Locate the cell with the specified text and output its (X, Y) center coordinate. 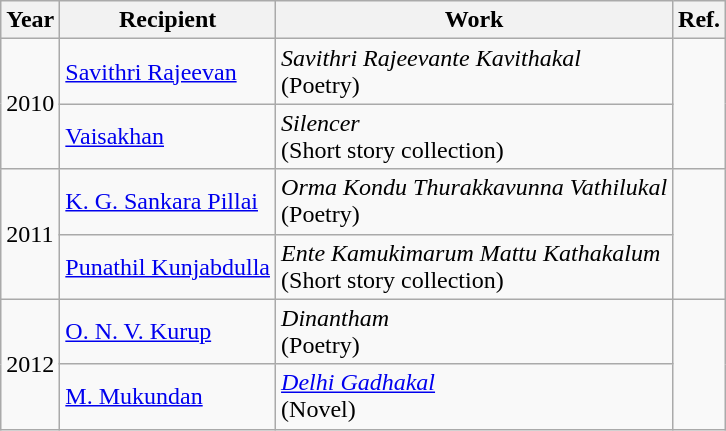
Silencer(Short story collection) (474, 136)
Vaisakhan (168, 136)
Savithri Rajeevan (168, 72)
Ente Kamukimarum Mattu Kathakalum(Short story collection) (474, 266)
Recipient (168, 20)
Work (474, 20)
Year (30, 20)
Ref. (700, 20)
Delhi Gadhakal(Novel) (474, 396)
M. Mukundan (168, 396)
2012 (30, 364)
2011 (30, 234)
O. N. V. Kurup (168, 332)
Dinantham(Poetry) (474, 332)
Savithri Rajeevante Kavithakal(Poetry) (474, 72)
K. G. Sankara Pillai (168, 202)
Orma Kondu Thurakkavunna Vathilukal(Poetry) (474, 202)
Punathil Kunjabdulla (168, 266)
2010 (30, 104)
